Output the [x, y] coordinate of the center of the cell containing the given text.  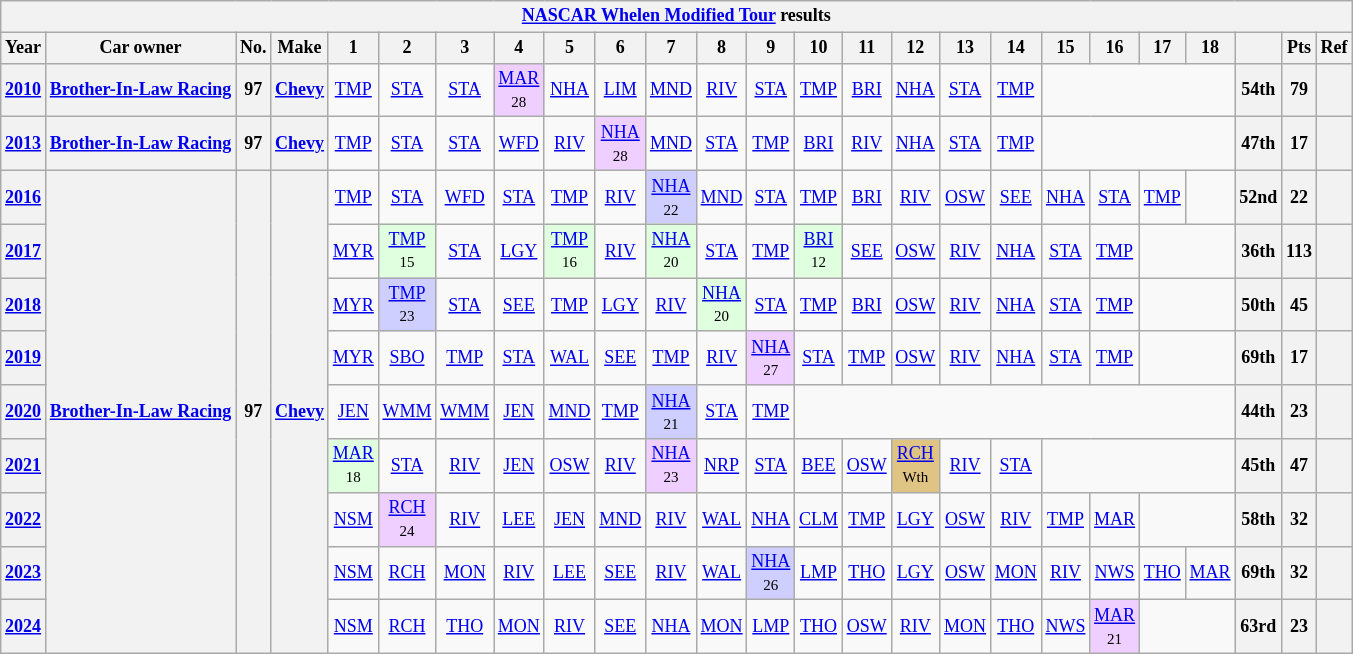
12 [916, 48]
7 [672, 48]
11 [866, 48]
47th [1258, 144]
50th [1258, 305]
52nd [1258, 197]
MAR28 [520, 90]
13 [966, 48]
6 [620, 48]
2018 [24, 305]
63rd [1258, 627]
RCHWth [916, 466]
10 [819, 48]
16 [1115, 48]
TMP15 [407, 251]
5 [570, 48]
NHA26 [771, 573]
44th [1258, 412]
NHA22 [672, 197]
2 [407, 48]
LIM [620, 90]
Year [24, 48]
NRP [722, 466]
54th [1258, 90]
1 [353, 48]
2013 [24, 144]
58th [1258, 519]
Make [300, 48]
2016 [24, 197]
NHA28 [620, 144]
CLM [819, 519]
8 [722, 48]
2023 [24, 573]
36th [1258, 251]
NHA21 [672, 412]
3 [465, 48]
2019 [24, 358]
BRI12 [819, 251]
TMP23 [407, 305]
47 [1300, 466]
MAR21 [1115, 627]
18 [1210, 48]
9 [771, 48]
15 [1066, 48]
14 [1016, 48]
RCH24 [407, 519]
4 [520, 48]
Car owner [140, 48]
2024 [24, 627]
2017 [24, 251]
113 [1300, 251]
BEE [819, 466]
SBO [407, 358]
2022 [24, 519]
NHA27 [771, 358]
NHA23 [672, 466]
No. [254, 48]
79 [1300, 90]
2020 [24, 412]
TMP16 [570, 251]
2010 [24, 90]
MAR18 [353, 466]
45th [1258, 466]
Pts [1300, 48]
2021 [24, 466]
22 [1300, 197]
Ref [1334, 48]
NASCAR Whelen Modified Tour results [676, 16]
45 [1300, 305]
